Scan for the cell matching the given text and deliver its [X, Y] coordinate at center. 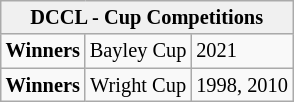
Bayley Cup [138, 51]
2021 [242, 51]
Wright Cup [138, 85]
1998, 2010 [242, 85]
DCCL - Cup Competitions [147, 17]
